Output the (X, Y) coordinate of the center of the cell containing the given text.  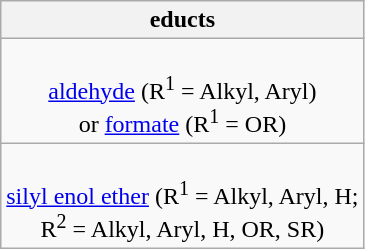
educts (182, 20)
aldehyde (R1 = Alkyl, Aryl) or formate (R1 = OR) (182, 92)
silyl enol ether (R1 = Alkyl, Aryl, H; R2 = Alkyl, Aryl, H, OR, SR) (182, 196)
